Locate the cell with the specified text and output its [X, Y] center coordinate. 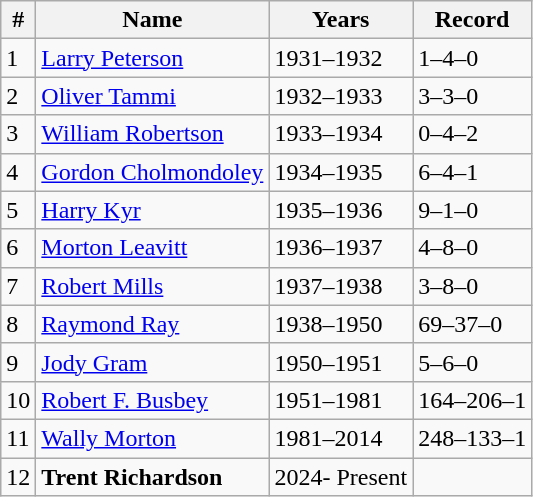
Name [152, 20]
1951–1981 [341, 400]
William Robertson [152, 134]
3 [18, 134]
1933–1934 [341, 134]
4 [18, 172]
3–3–0 [472, 96]
3–8–0 [472, 286]
1950–1951 [341, 362]
Harry Kyr [152, 210]
8 [18, 324]
5 [18, 210]
Years [341, 20]
# [18, 20]
10 [18, 400]
Jody Gram [152, 362]
Larry Peterson [152, 58]
4–8–0 [472, 248]
Robert Mills [152, 286]
1937–1938 [341, 286]
6 [18, 248]
Wally Morton [152, 438]
164–206–1 [472, 400]
12 [18, 477]
1935–1936 [341, 210]
1938–1950 [341, 324]
Robert F. Busbey [152, 400]
2024- Present [341, 477]
9–1–0 [472, 210]
5–6–0 [472, 362]
Record [472, 20]
1 [18, 58]
9 [18, 362]
1981–2014 [341, 438]
6–4–1 [472, 172]
11 [18, 438]
Gordon Cholmondoley [152, 172]
0–4–2 [472, 134]
Raymond Ray [152, 324]
Trent Richardson [152, 477]
1934–1935 [341, 172]
69–37–0 [472, 324]
2 [18, 96]
Morton Leavitt [152, 248]
248–133–1 [472, 438]
1932–1933 [341, 96]
1936–1937 [341, 248]
7 [18, 286]
1931–1932 [341, 58]
Oliver Tammi [152, 96]
1–4–0 [472, 58]
